Pinpoint the cell where the given text exists, returning its (X, Y) midpoint coordinate. 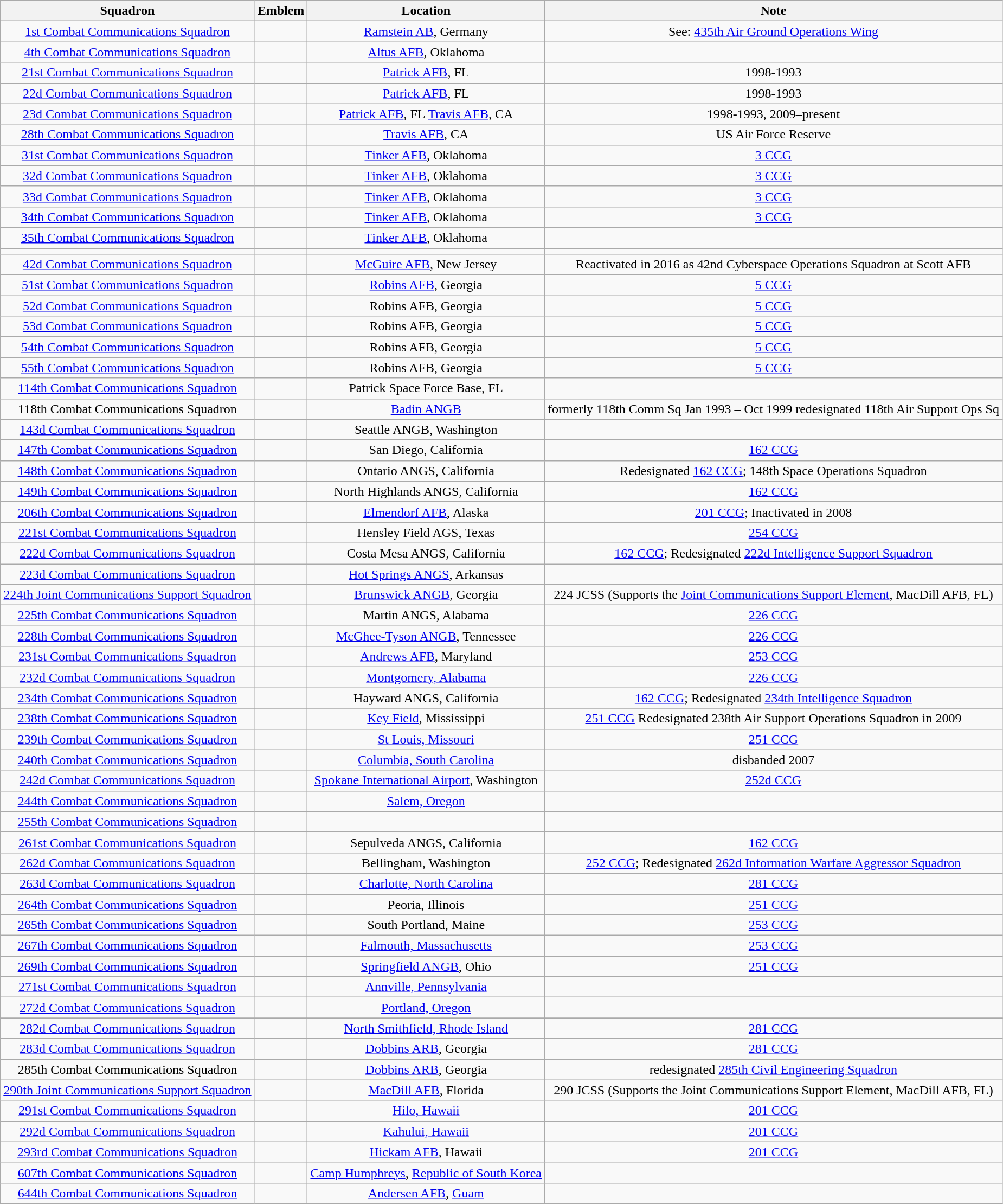
Ramstein AB, Germany (426, 31)
Hilo, Hawaii (426, 1111)
23d Combat Communications Squadron (127, 114)
Peoria, Illinois (426, 904)
291st Combat Communications Squadron (127, 1111)
162 CCG; Redesignated 222d Intelligence Support Squadron (774, 553)
Emblem (281, 11)
21st Combat Communications Squadron (127, 73)
Hot Springs ANGS, Arkansas (426, 574)
Note (774, 11)
Badin ANGB (426, 409)
Reactivated in 2016 as 42nd Cyberspace Operations Squadron at Scott AFB (774, 265)
MacDill AFB, Florida (426, 1090)
147th Combat Communications Squadron (127, 450)
143d Combat Communications Squadron (127, 430)
206th Combat Communications Squadron (127, 512)
Brunswick ANGB, Georgia (426, 595)
Charlotte, North Carolina (426, 883)
McGuire AFB, New Jersey (426, 265)
244th Combat Communications Squadron (127, 801)
118th Combat Communications Squadron (127, 409)
Annville, Pennsylvania (426, 987)
Portland, Oregon (426, 1008)
162 CCG; Redesignated 234th Intelligence Squadron (774, 698)
293rd Combat Communications Squadron (127, 1152)
52d Combat Communications Squadron (127, 306)
290th Joint Communications Support Squadron (127, 1090)
228th Combat Communications Squadron (127, 636)
255th Combat Communications Squadron (127, 822)
34th Combat Communications Squadron (127, 217)
Falmouth, Massachusetts (426, 946)
disbanded 2007 (774, 760)
32d Combat Communications Squadron (127, 176)
formerly 118th Comm Sq Jan 1993 – Oct 1999 redesignated 118th Air Support Ops Sq (774, 409)
607th Combat Communications Squadron (127, 1173)
51st Combat Communications Squadron (127, 285)
221st Combat Communications Squadron (127, 533)
240th Combat Communications Squadron (127, 760)
Travis AFB, CA (426, 135)
Redesignated 162 CCG; 148th Space Operations Squadron (774, 471)
254 CCG (774, 533)
Sepulveda ANGS, California (426, 842)
252 CCG; Redesignated 262d Information Warfare Aggressor Squadron (774, 863)
252d CCG (774, 780)
53d Combat Communications Squadron (127, 326)
232d Combat Communications Squadron (127, 677)
US Air Force Reserve (774, 135)
234th Combat Communications Squadron (127, 698)
114th Combat Communications Squadron (127, 388)
31st Combat Communications Squadron (127, 155)
Hickam AFB, Hawaii (426, 1152)
263d Combat Communications Squadron (127, 883)
262d Combat Communications Squadron (127, 863)
265th Combat Communications Squadron (127, 925)
South Portland, Maine (426, 925)
55th Combat Communications Squadron (127, 368)
McGhee-Tyson ANGB, Tennessee (426, 636)
285th Combat Communications Squadron (127, 1069)
Seattle ANGB, Washington (426, 430)
271st Combat Communications Squadron (127, 987)
35th Combat Communications Squadron (127, 238)
272d Combat Communications Squadron (127, 1008)
282d Combat Communications Squadron (127, 1028)
See: 435th Air Ground Operations Wing (774, 31)
224 JCSS (Supports the Joint Communications Support Element, MacDill AFB, FL) (774, 595)
644th Combat Communications Squadron (127, 1193)
Andrews AFB, Maryland (426, 657)
Spokane International Airport, Washington (426, 780)
Camp Humphreys, Republic of South Korea (426, 1173)
239th Combat Communications Squadron (127, 739)
San Diego, California (426, 450)
42d Combat Communications Squadron (127, 265)
Ontario ANGS, California (426, 471)
264th Combat Communications Squadron (127, 904)
Montgomery, Alabama (426, 677)
Location (426, 11)
251 CCG Redesignated 238th Air Support Operations Squadron in 2009 (774, 719)
283d Combat Communications Squadron (127, 1049)
Hayward ANGS, California (426, 698)
Patrick Space Force Base, FL (426, 388)
St Louis, Missouri (426, 739)
54th Combat Communications Squadron (127, 347)
1st Combat Communications Squadron (127, 31)
Squadron (127, 11)
redesignated 285th Civil Engineering Squadron (774, 1069)
242d Combat Communications Squadron (127, 780)
149th Combat Communications Squadron (127, 491)
Hensley Field AGS, Texas (426, 533)
292d Combat Communications Squadron (127, 1131)
148th Combat Communications Squadron (127, 471)
Andersen AFB, Guam (426, 1193)
222d Combat Communications Squadron (127, 553)
Kahului, Hawaii (426, 1131)
269th Combat Communications Squadron (127, 966)
261st Combat Communications Squadron (127, 842)
Bellingham, Washington (426, 863)
1998-1993, 2009–present (774, 114)
225th Combat Communications Squadron (127, 616)
Patrick AFB, FL Travis AFB, CA (426, 114)
238th Combat Communications Squadron (127, 719)
Columbia, South Carolina (426, 760)
22d Combat Communications Squadron (127, 93)
267th Combat Communications Squadron (127, 946)
290 JCSS (Supports the Joint Communications Support Element, MacDill AFB, FL) (774, 1090)
Springfield ANGB, Ohio (426, 966)
201 CCG; Inactivated in 2008 (774, 512)
28th Combat Communications Squadron (127, 135)
4th Combat Communications Squadron (127, 52)
33d Combat Communications Squadron (127, 196)
North Smithfield, Rhode Island (426, 1028)
Elmendorf AFB, Alaska (426, 512)
224th Joint Communications Support Squadron (127, 595)
Key Field, Mississippi (426, 719)
231st Combat Communications Squadron (127, 657)
Costa Mesa ANGS, California (426, 553)
Martin ANGS, Alabama (426, 616)
Salem, Oregon (426, 801)
223d Combat Communications Squadron (127, 574)
Altus AFB, Oklahoma (426, 52)
North Highlands ANGS, California (426, 491)
